Capture the cell that displays the provided text and extract its [x, y] central coordinate. 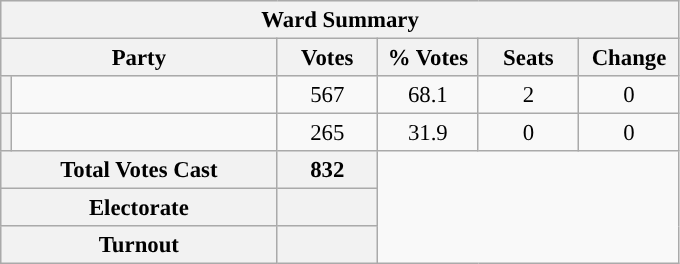
Votes [328, 58]
Turnout [139, 245]
% Votes [428, 58]
Change [630, 58]
Electorate [139, 208]
Total Votes Cast [139, 170]
265 [328, 133]
Party [139, 58]
31.9 [428, 133]
567 [328, 95]
832 [328, 170]
2 [528, 95]
Seats [528, 58]
Ward Summary [340, 20]
68.1 [428, 95]
